Provide the (X, Y) coordinate of the cell's center where the given text is located.  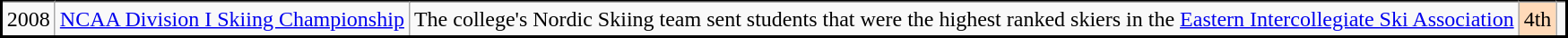
4th (1538, 20)
The college's Nordic Skiing team sent students that were the highest ranked skiers in the Eastern Intercollegiate Ski Association (964, 20)
NCAA Division I Skiing Championship (231, 20)
2008 (29, 20)
